Capture the cell that displays the provided text and extract its (X, Y) central coordinate. 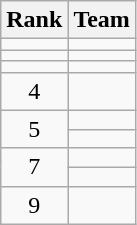
7 (34, 167)
9 (34, 205)
Rank (34, 20)
4 (34, 91)
Team (102, 20)
5 (34, 129)
